Determine the (X, Y) coordinate at the center of the cell enclosing the given text.  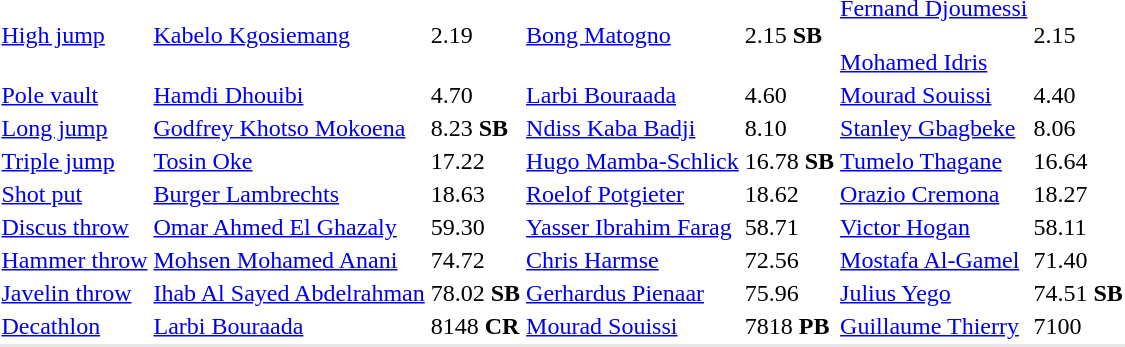
Omar Ahmed El Ghazaly (289, 227)
Godfrey Khotso Mokoena (289, 128)
Gerhardus Pienaar (633, 293)
Tosin Oke (289, 161)
74.72 (475, 260)
4.70 (475, 95)
8.06 (1078, 128)
Hammer throw (74, 260)
Burger Lambrechts (289, 194)
4.60 (789, 95)
Hamdi Dhouibi (289, 95)
17.22 (475, 161)
Long jump (74, 128)
75.96 (789, 293)
Ndiss Kaba Badji (633, 128)
4.40 (1078, 95)
Guillaume Thierry (934, 326)
Shot put (74, 194)
78.02 SB (475, 293)
74.51 SB (1078, 293)
Ihab Al Sayed Abdelrahman (289, 293)
18.63 (475, 194)
Mostafa Al-Gamel (934, 260)
Triple jump (74, 161)
Tumelo Thagane (934, 161)
Roelof Potgieter (633, 194)
Victor Hogan (934, 227)
Mohsen Mohamed Anani (289, 260)
58.71 (789, 227)
Decathlon (74, 326)
18.62 (789, 194)
16.78 SB (789, 161)
18.27 (1078, 194)
58.11 (1078, 227)
7818 PB (789, 326)
Stanley Gbagbeke (934, 128)
72.56 (789, 260)
Pole vault (74, 95)
Javelin throw (74, 293)
59.30 (475, 227)
Discus throw (74, 227)
Julius Yego (934, 293)
8.10 (789, 128)
Chris Harmse (633, 260)
71.40 (1078, 260)
Hugo Mamba-Schlick (633, 161)
16.64 (1078, 161)
8148 CR (475, 326)
8.23 SB (475, 128)
Yasser Ibrahim Farag (633, 227)
Orazio Cremona (934, 194)
7100 (1078, 326)
